From the cell containing the given text, extract its center point as [x, y] coordinate. 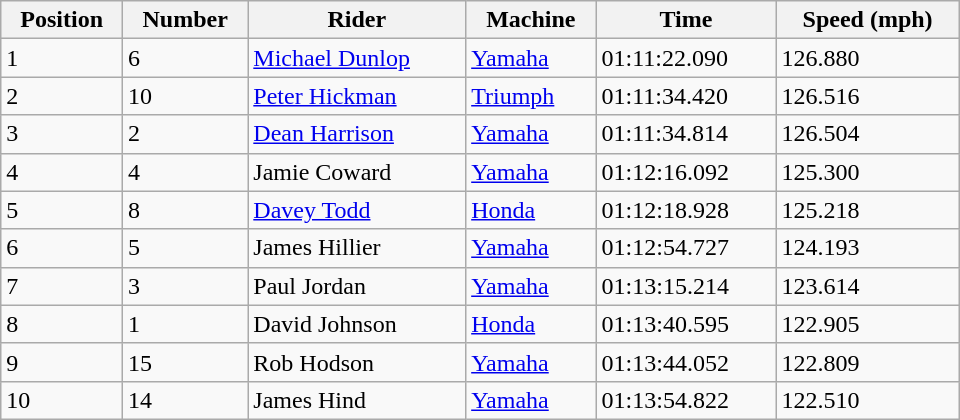
126.504 [868, 134]
01:12:54.727 [686, 248]
7 [62, 286]
126.880 [868, 58]
01:11:34.814 [686, 134]
01:13:40.595 [686, 324]
126.516 [868, 96]
Paul Jordan [357, 286]
122.809 [868, 362]
Number [186, 20]
David Johnson [357, 324]
Machine [531, 20]
01:11:34.420 [686, 96]
Davey Todd [357, 210]
9 [62, 362]
Jamie Coward [357, 172]
Rider [357, 20]
Rob Hodson [357, 362]
James Hillier [357, 248]
01:11:22.090 [686, 58]
Triumph [531, 96]
01:13:44.052 [686, 362]
123.614 [868, 286]
01:12:16.092 [686, 172]
122.510 [868, 400]
01:12:18.928 [686, 210]
125.300 [868, 172]
Time [686, 20]
Dean Harrison [357, 134]
Position [62, 20]
Speed (mph) [868, 20]
01:13:15.214 [686, 286]
15 [186, 362]
125.218 [868, 210]
Peter Hickman [357, 96]
James Hind [357, 400]
14 [186, 400]
01:13:54.822 [686, 400]
124.193 [868, 248]
122.905 [868, 324]
Michael Dunlop [357, 58]
